Scan for the cell matching the given text and deliver its [x, y] coordinate at center. 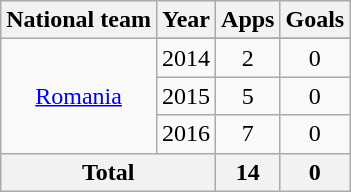
2015 [186, 96]
Goals [315, 20]
National team [79, 20]
2016 [186, 134]
5 [248, 96]
Total [108, 172]
7 [248, 134]
Year [186, 20]
2014 [186, 58]
2 [248, 58]
Apps [248, 20]
14 [248, 172]
Romania [79, 96]
